Capture the cell that displays the provided text and extract its (X, Y) central coordinate. 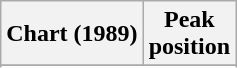
Peakposition (189, 34)
Chart (1989) (72, 34)
